Scan for the cell matching the given text and deliver its [X, Y] coordinate at center. 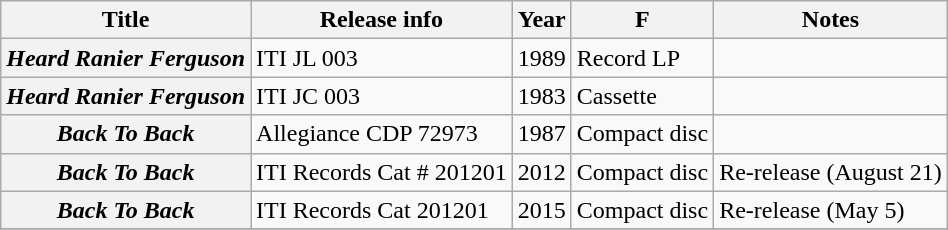
Notes [831, 20]
Release info [382, 20]
Title [126, 20]
1989 [542, 58]
ITI Records Cat # 201201 [382, 172]
1987 [542, 134]
ITI Records Cat 201201 [382, 210]
Re-release (May 5) [831, 210]
2015 [542, 210]
Re-release (August 21) [831, 172]
Record LP [642, 58]
ITI JL 003 [382, 58]
1983 [542, 96]
Allegiance CDP 72973 [382, 134]
F [642, 20]
Cassette [642, 96]
ITI JC 003 [382, 96]
2012 [542, 172]
Year [542, 20]
